Scan for the cell matching the given text and deliver its [x, y] coordinate at center. 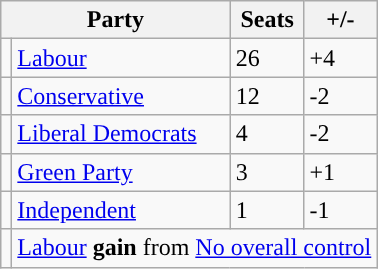
+4 [340, 58]
Green Party [121, 172]
Labour gain from No overall control [194, 248]
12 [267, 96]
Conservative [121, 96]
Labour [121, 58]
+1 [340, 172]
Liberal Democrats [121, 134]
4 [267, 134]
26 [267, 58]
Seats [267, 20]
Party [116, 20]
-1 [340, 210]
3 [267, 172]
Independent [121, 210]
1 [267, 210]
+/- [340, 20]
